Identify which cell holds the provided text, then report its (x, y) central coordinate. 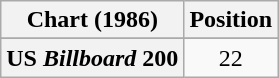
Position (231, 20)
Chart (1986) (92, 20)
US Billboard 200 (92, 58)
22 (231, 58)
